From the cell containing the given text, extract its center point as [X, Y] coordinate. 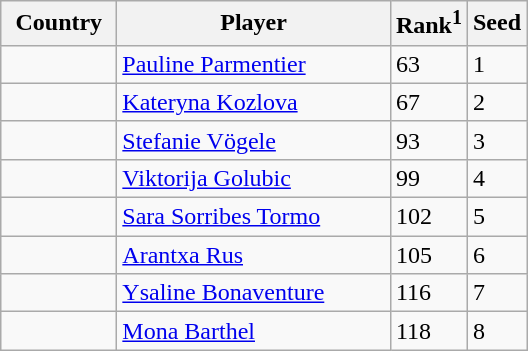
1 [496, 64]
2 [496, 102]
4 [496, 178]
105 [428, 255]
102 [428, 217]
Rank1 [428, 24]
Stefanie Vögele [254, 140]
Pauline Parmentier [254, 64]
67 [428, 102]
118 [428, 331]
116 [428, 293]
7 [496, 293]
93 [428, 140]
63 [428, 64]
Mona Barthel [254, 331]
Arantxa Rus [254, 255]
Ysaline Bonaventure [254, 293]
8 [496, 331]
Player [254, 24]
Kateryna Kozlova [254, 102]
99 [428, 178]
5 [496, 217]
Sara Sorribes Tormo [254, 217]
Country [59, 24]
Seed [496, 24]
6 [496, 255]
Viktorija Golubic [254, 178]
3 [496, 140]
